Return the (x, y) coordinate for the center point of the cell that contains the specified text.  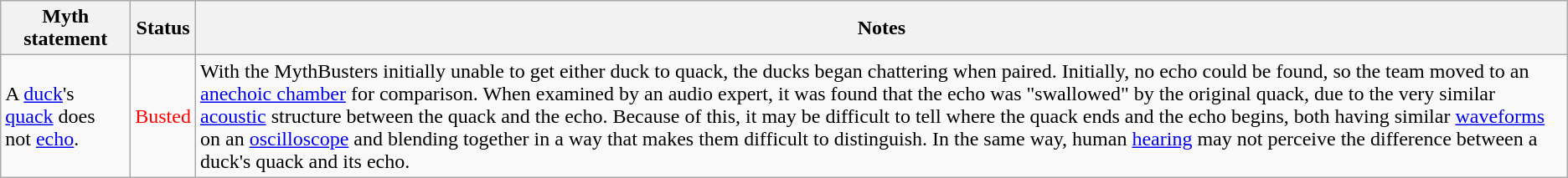
Notes (881, 28)
Myth statement (65, 28)
Status (163, 28)
A duck's quack does not echo. (65, 116)
Busted (163, 116)
